From the cell containing the given text, extract its center point as [X, Y] coordinate. 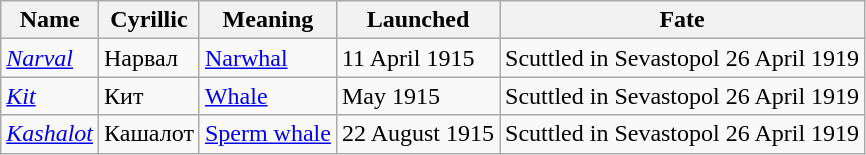
Cyrillic [150, 20]
Meaning [268, 20]
Kashalot [50, 134]
Нарвал [150, 58]
Name [50, 20]
Кит [150, 96]
Кашалот [150, 134]
Launched [418, 20]
11 April 1915 [418, 58]
May 1915 [418, 96]
Narval [50, 58]
Fate [682, 20]
22 August 1915 [418, 134]
Whale [268, 96]
Kit [50, 96]
Sperm whale [268, 134]
Narwhal [268, 58]
